Detect which cell encompasses the target text, then output its (x, y) center coordinate. 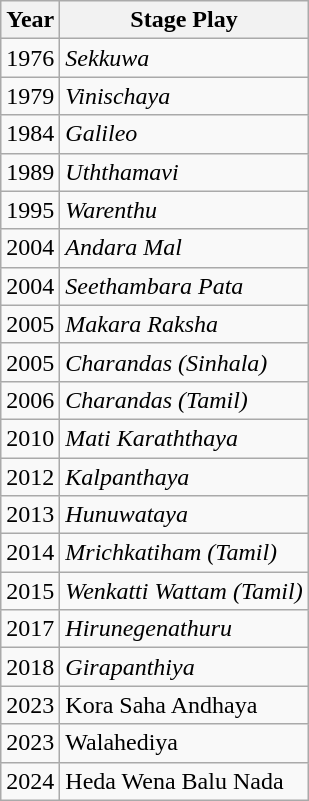
Charandas (Sinhala) (184, 362)
2012 (30, 477)
Wenkatti Wattam (Tamil) (184, 591)
2013 (30, 515)
Heda Wena Balu Nada (184, 781)
Charandas (Tamil) (184, 400)
Seethambara Pata (184, 286)
Mrichkatiham (Tamil) (184, 553)
Walahediya (184, 743)
Warenthu (184, 210)
Hunuwataya (184, 515)
2017 (30, 629)
Mati Karaththaya (184, 438)
2010 (30, 438)
Makara Raksha (184, 324)
2018 (30, 667)
1989 (30, 172)
Kalpanthaya (184, 477)
1979 (30, 96)
Sekkuwa (184, 58)
Girapanthiya (184, 667)
Galileo (184, 134)
1984 (30, 134)
2006 (30, 400)
Stage Play (184, 20)
Vinischaya (184, 96)
2014 (30, 553)
Year (30, 20)
Andara Mal (184, 248)
Kora Saha Andhaya (184, 705)
2024 (30, 781)
1976 (30, 58)
1995 (30, 210)
Uththamavi (184, 172)
Hirunegenathuru (184, 629)
2015 (30, 591)
